From the cell containing the given text, extract its center point as (x, y) coordinate. 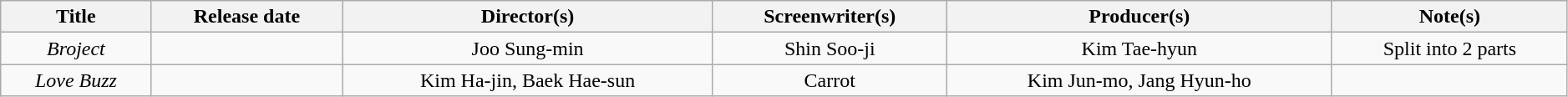
Note(s) (1449, 17)
Split into 2 parts (1449, 48)
Carrot (830, 80)
Director(s) (528, 17)
Broject (76, 48)
Kim Ha-jin, Baek Hae-sun (528, 80)
Title (76, 17)
Love Buzz (76, 80)
Kim Tae-hyun (1139, 48)
Kim Jun-mo, Jang Hyun-ho (1139, 80)
Joo Sung-min (528, 48)
Release date (247, 17)
Shin Soo-ji (830, 48)
Producer(s) (1139, 17)
Screenwriter(s) (830, 17)
